Return [X, Y] of the center of cell containing provided text 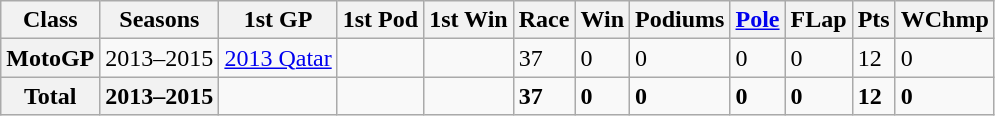
FLap [818, 20]
Class [50, 20]
Seasons [160, 20]
WChmp [944, 20]
Win [602, 20]
1st GP [278, 20]
1st Win [469, 20]
2013 Qatar [278, 58]
1st Pod [380, 20]
Pole [758, 20]
Podiums [680, 20]
Total [50, 96]
MotoGP [50, 58]
Pts [874, 20]
Race [544, 20]
